Return the [X, Y] coordinate for the center point of the cell that contains the specified text.  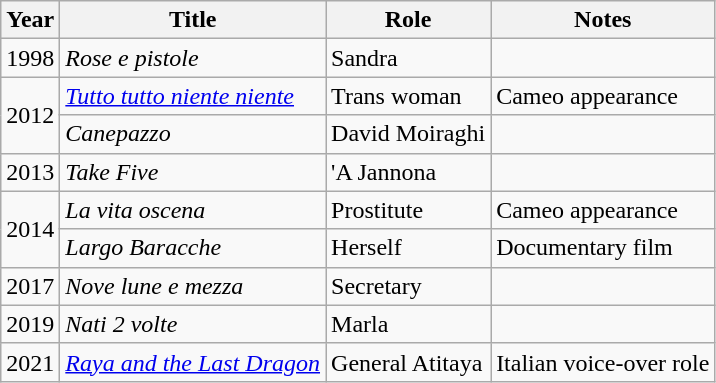
Nati 2 volte [193, 324]
Italian voice-over role [603, 362]
Secretary [408, 286]
Trans woman [408, 96]
2019 [30, 324]
David Moiraghi [408, 134]
Tutto tutto niente niente [193, 96]
General Atitaya [408, 362]
2017 [30, 286]
Nove lune e mezza [193, 286]
Raya and the Last Dragon [193, 362]
La vita oscena [193, 210]
'A Jannona [408, 172]
Herself [408, 248]
2012 [30, 115]
Largo Baracche [193, 248]
Year [30, 20]
Sandra [408, 58]
Take Five [193, 172]
Title [193, 20]
Role [408, 20]
2021 [30, 362]
2013 [30, 172]
Notes [603, 20]
Prostitute [408, 210]
Canepazzo [193, 134]
Marla [408, 324]
Documentary film [603, 248]
2014 [30, 229]
Rose e pistole [193, 58]
1998 [30, 58]
